From the cell containing the given text, extract its center point as (X, Y) coordinate. 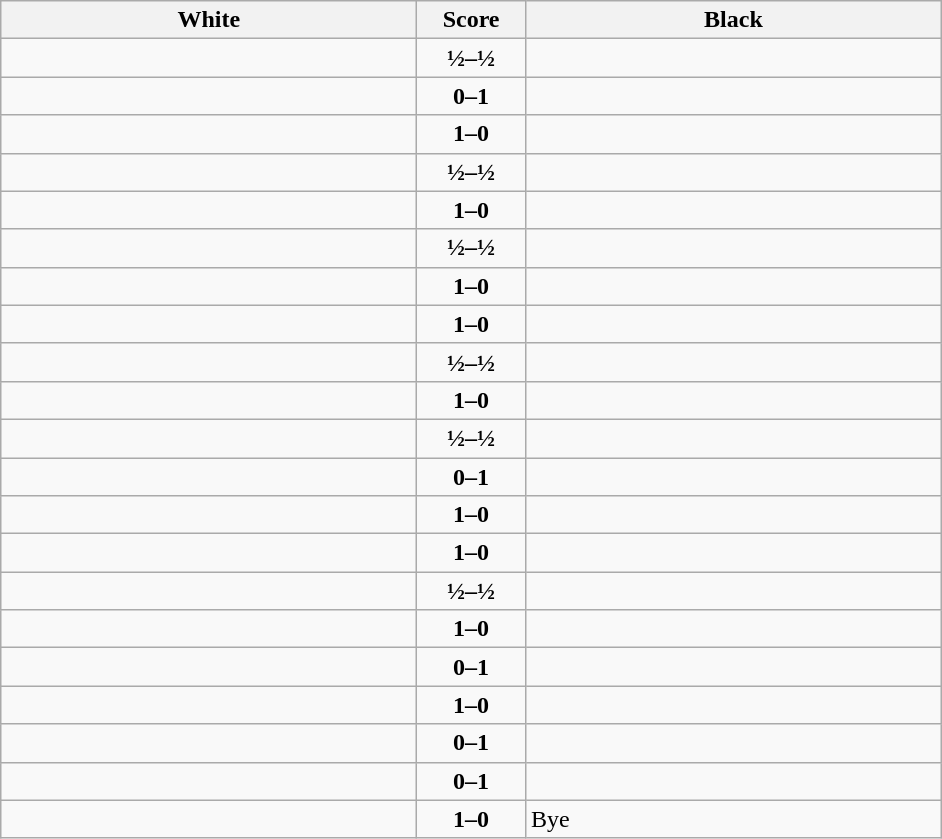
Black (733, 20)
Bye (733, 819)
Score (472, 20)
White (209, 20)
